From the cell containing the given text, extract its center point as [X, Y] coordinate. 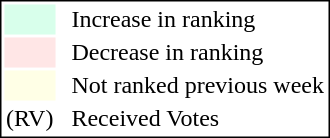
Increase in ranking [198, 19]
Received Votes [198, 119]
(RV) [29, 119]
Decrease in ranking [198, 53]
Not ranked previous week [198, 85]
